Search for the cell housing the specified text and yield its [x, y] center coordinate. 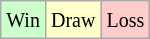
Draw [72, 20]
Win [24, 20]
Loss [126, 20]
